Locate the cell with the specified text and output its [x, y] center coordinate. 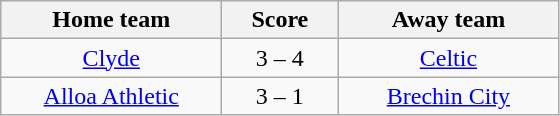
Score [280, 20]
Away team [448, 20]
Celtic [448, 58]
Home team [112, 20]
Brechin City [448, 96]
3 – 1 [280, 96]
Alloa Athletic [112, 96]
Clyde [112, 58]
3 – 4 [280, 58]
